Find where the given text appears and provide that cell's center as [x, y] coordinate. 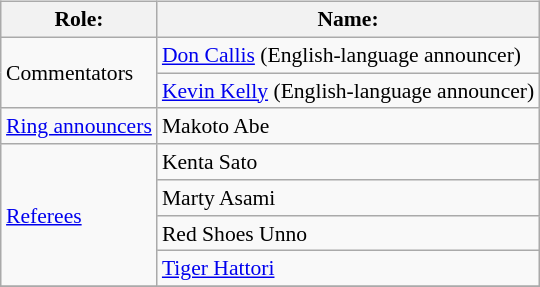
Marty Asami [348, 198]
Kenta Sato [348, 162]
Tiger Hattori [348, 269]
Ring announcers [79, 126]
Commentators [79, 72]
Don Callis (English-language announcer) [348, 55]
Referees [79, 215]
Red Shoes Unno [348, 233]
Makoto Abe [348, 126]
Name: [348, 20]
Kevin Kelly (English-language announcer) [348, 91]
Role: [79, 20]
